Extract the [X, Y] coordinate from the center of the cell holding the provided text.  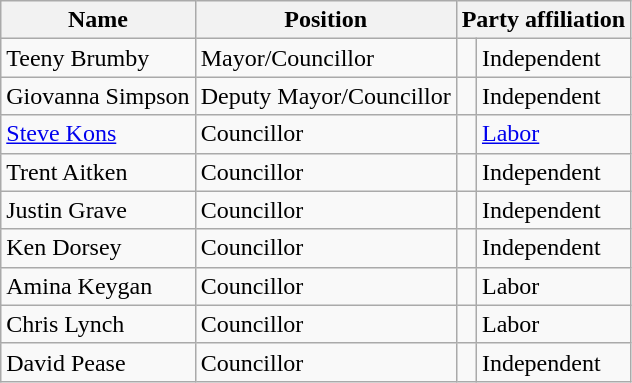
Ken Dorsey [98, 248]
Justin Grave [98, 210]
Steve Kons [98, 134]
Teeny Brumby [98, 58]
Party affiliation [543, 20]
Giovanna Simpson [98, 96]
Name [98, 20]
Amina Keygan [98, 286]
Mayor/Councillor [326, 58]
Chris Lynch [98, 324]
Deputy Mayor/Councillor [326, 96]
Position [326, 20]
Trent Aitken [98, 172]
David Pease [98, 362]
